Scan for the cell matching the given text and deliver its (x, y) coordinate at center. 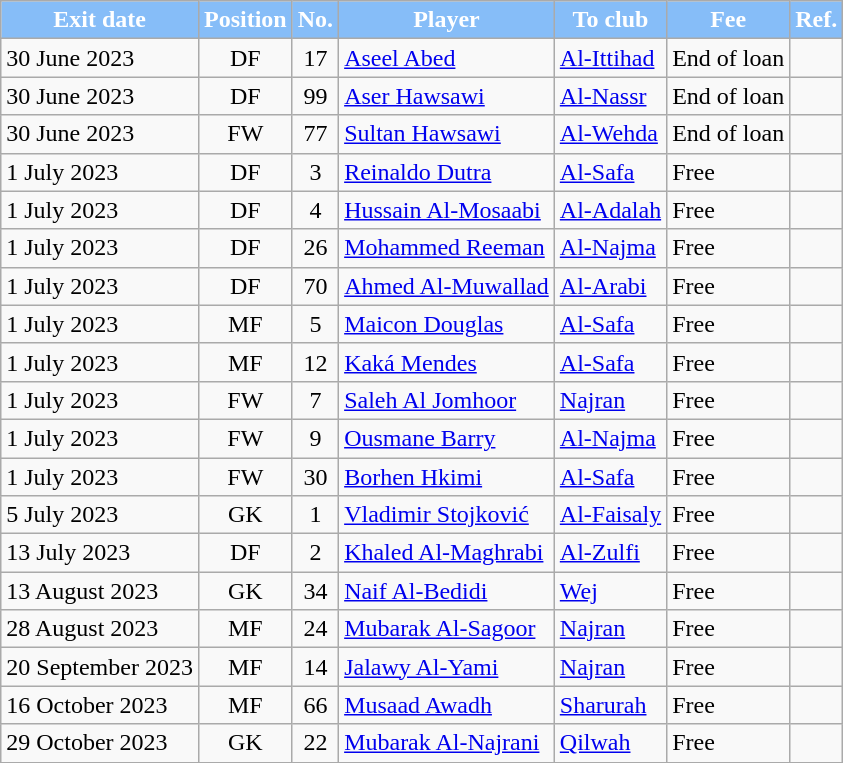
7 (315, 400)
Al-Faisaly (610, 515)
77 (315, 134)
34 (315, 591)
70 (315, 286)
4 (315, 210)
5 July 2023 (100, 515)
9 (315, 438)
30 (315, 477)
24 (315, 629)
Vladimir Stojković (447, 515)
1 (315, 515)
Mubarak Al-Sagoor (447, 629)
13 July 2023 (100, 553)
20 September 2023 (100, 667)
Sharurah (610, 705)
Exit date (100, 20)
13 August 2023 (100, 591)
Musaad Awadh (447, 705)
Maicon Douglas (447, 324)
16 October 2023 (100, 705)
Fee (728, 20)
Al-Wehda (610, 134)
17 (315, 58)
Mubarak Al-Najrani (447, 743)
Ousmane Barry (447, 438)
Borhen Hkimi (447, 477)
Kaká Mendes (447, 362)
5 (315, 324)
Wej (610, 591)
Jalawy Al-Yami (447, 667)
26 (315, 248)
Khaled Al-Maghrabi (447, 553)
29 October 2023 (100, 743)
Reinaldo Dutra (447, 172)
3 (315, 172)
Al-Nassr (610, 96)
Al-Zulfi (610, 553)
Al-Ittihad (610, 58)
Mohammed Reeman (447, 248)
Hussain Al-Mosaabi (447, 210)
12 (315, 362)
99 (315, 96)
2 (315, 553)
Player (447, 20)
14 (315, 667)
Position (245, 20)
Aseel Abed (447, 58)
To club (610, 20)
28 August 2023 (100, 629)
Aser Hawsawi (447, 96)
No. (315, 20)
Naif Al-Bedidi (447, 591)
Ahmed Al-Muwallad (447, 286)
Ref. (816, 20)
22 (315, 743)
Al-Adalah (610, 210)
Saleh Al Jomhoor (447, 400)
Sultan Hawsawi (447, 134)
Al-Arabi (610, 286)
Qilwah (610, 743)
66 (315, 705)
